Locate the cell with the specified text and output its (x, y) center coordinate. 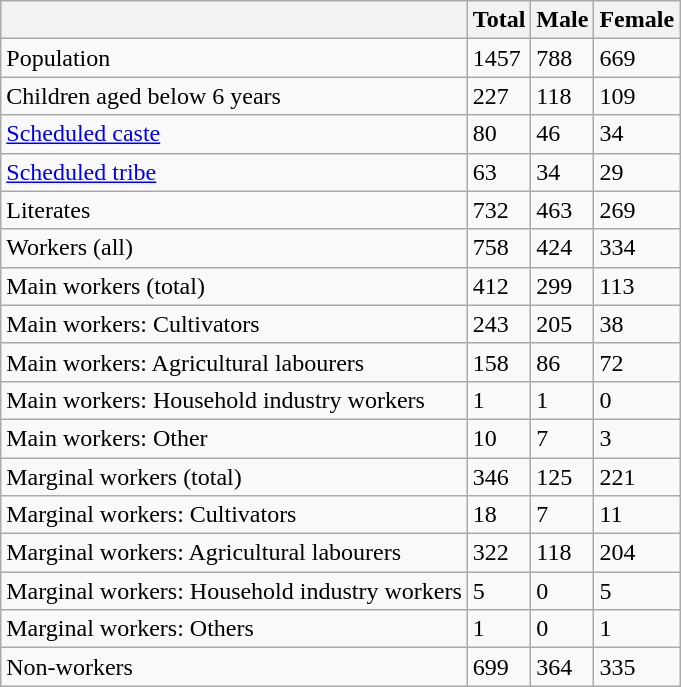
72 (637, 362)
221 (637, 477)
Population (234, 58)
Scheduled tribe (234, 172)
Main workers: Cultivators (234, 324)
29 (637, 172)
205 (562, 324)
699 (499, 667)
Scheduled caste (234, 134)
3 (637, 438)
Workers (all) (234, 248)
109 (637, 96)
1457 (499, 58)
322 (499, 553)
Total (499, 20)
Male (562, 20)
Non-workers (234, 667)
Children aged below 6 years (234, 96)
204 (637, 553)
11 (637, 515)
Main workers: Household industry workers (234, 400)
Marginal workers (total) (234, 477)
158 (499, 362)
412 (499, 286)
243 (499, 324)
86 (562, 362)
788 (562, 58)
463 (562, 210)
Main workers (total) (234, 286)
Literates (234, 210)
732 (499, 210)
46 (562, 134)
364 (562, 667)
18 (499, 515)
Marginal workers: Cultivators (234, 515)
38 (637, 324)
Marginal workers: Household industry workers (234, 591)
Marginal workers: Agricultural labourers (234, 553)
299 (562, 286)
669 (637, 58)
424 (562, 248)
10 (499, 438)
125 (562, 477)
Main workers: Other (234, 438)
758 (499, 248)
63 (499, 172)
346 (499, 477)
80 (499, 134)
335 (637, 667)
227 (499, 96)
Marginal workers: Others (234, 629)
Main workers: Agricultural labourers (234, 362)
334 (637, 248)
113 (637, 286)
269 (637, 210)
Female (637, 20)
